Extract the [x, y] coordinate from the center of the cell holding the provided text.  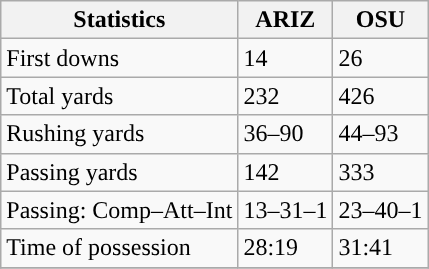
Passing: Comp–Att–Int [120, 210]
Time of possession [120, 248]
OSU [380, 20]
333 [380, 172]
ARIZ [286, 20]
44–93 [380, 134]
26 [380, 58]
Total yards [120, 96]
36–90 [286, 134]
31:41 [380, 248]
142 [286, 172]
232 [286, 96]
Statistics [120, 20]
23–40–1 [380, 210]
13–31–1 [286, 210]
First downs [120, 58]
426 [380, 96]
Passing yards [120, 172]
Rushing yards [120, 134]
14 [286, 58]
28:19 [286, 248]
